Locate the cell with the specified text and output its (X, Y) center coordinate. 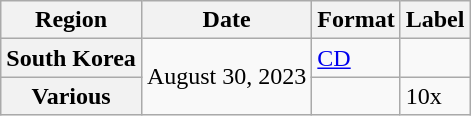
August 30, 2023 (226, 77)
Label (435, 20)
10x (435, 96)
Region (72, 20)
South Korea (72, 58)
Format (356, 20)
CD (356, 58)
Various (72, 96)
Date (226, 20)
